Provide the [x, y] coordinate of the cell's center where the given text is located.  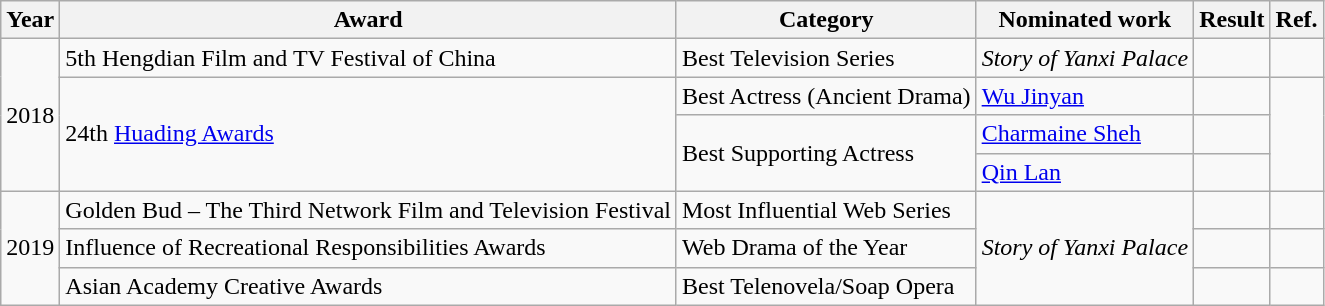
Best Telenovela/Soap Opera [826, 286]
2019 [30, 248]
Web Drama of the Year [826, 248]
Nominated work [1085, 20]
Ref. [1296, 20]
Best Supporting Actress [826, 153]
24th Huading Awards [368, 134]
Award [368, 20]
2018 [30, 115]
Year [30, 20]
Category [826, 20]
Result [1232, 20]
5th Hengdian Film and TV Festival of China [368, 58]
Most Influential Web Series [826, 210]
Wu Jinyan [1085, 96]
Asian Academy Creative Awards [368, 286]
Golden Bud – The Third Network Film and Television Festival [368, 210]
Influence of Recreational Responsibilities Awards [368, 248]
Best Television Series [826, 58]
Qin Lan [1085, 172]
Charmaine Sheh [1085, 134]
Best Actress (Ancient Drama) [826, 96]
